Scan for the cell matching the given text and deliver its (X, Y) coordinate at center. 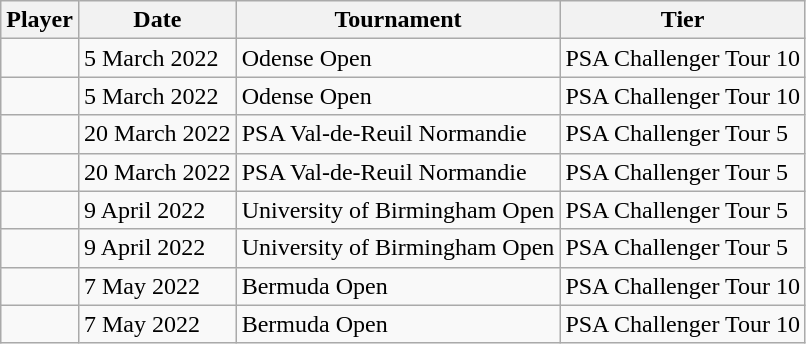
Player (40, 20)
Tier (683, 20)
Date (157, 20)
Tournament (398, 20)
